Find where the given text appears and provide that cell's center as (x, y) coordinate. 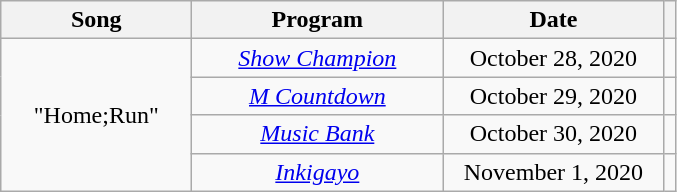
October 28, 2020 (554, 58)
Show Champion (318, 58)
"Home;Run" (96, 115)
October 29, 2020 (554, 96)
M Countdown (318, 96)
Song (96, 20)
Music Bank (318, 134)
Date (554, 20)
Program (318, 20)
Inkigayo (318, 172)
November 1, 2020 (554, 172)
October 30, 2020 (554, 134)
